Return the [X, Y] coordinate for the center point of the cell that contains the specified text.  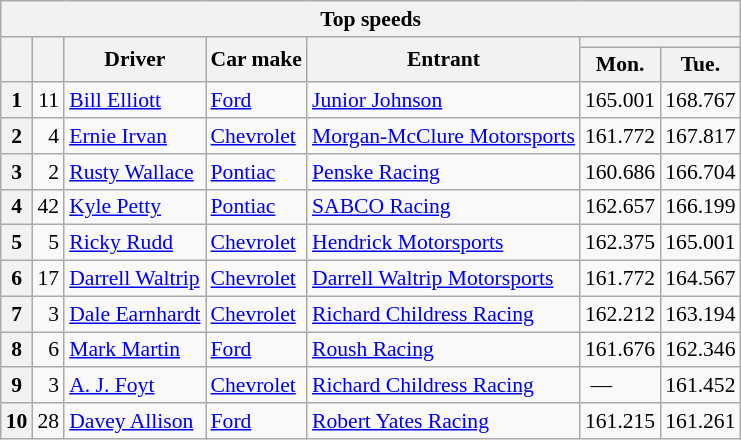
Top speeds [371, 19]
162.212 [620, 314]
160.686 [620, 172]
17 [48, 279]
28 [48, 421]
168.767 [700, 101]
1 [17, 101]
Morgan-McClure Motorsports [444, 136]
166.199 [700, 207]
Junior Johnson [444, 101]
10 [17, 421]
9 [17, 386]
163.194 [700, 314]
Dale Earnhardt [134, 314]
166.704 [700, 172]
8 [17, 350]
Davey Allison [134, 421]
SABCO Racing [444, 207]
Entrant [444, 60]
161.215 [620, 421]
A. J. Foyt [134, 386]
Mark Martin [134, 350]
Darrell Waltrip [134, 279]
Tue. [700, 65]
Ricky Rudd [134, 243]
Penske Racing [444, 172]
Bill Elliott [134, 101]
— [620, 386]
162.375 [620, 243]
Car make [256, 60]
164.567 [700, 279]
161.261 [700, 421]
167.817 [700, 136]
Roush Racing [444, 350]
42 [48, 207]
Ernie Irvan [134, 136]
Darrell Waltrip Motorsports [444, 279]
Kyle Petty [134, 207]
161.452 [700, 386]
Robert Yates Racing [444, 421]
161.676 [620, 350]
Rusty Wallace [134, 172]
162.657 [620, 207]
Driver [134, 60]
Hendrick Motorsports [444, 243]
162.346 [700, 350]
11 [48, 101]
7 [17, 314]
Mon. [620, 65]
